Search for the cell housing the specified text and yield its (x, y) center coordinate. 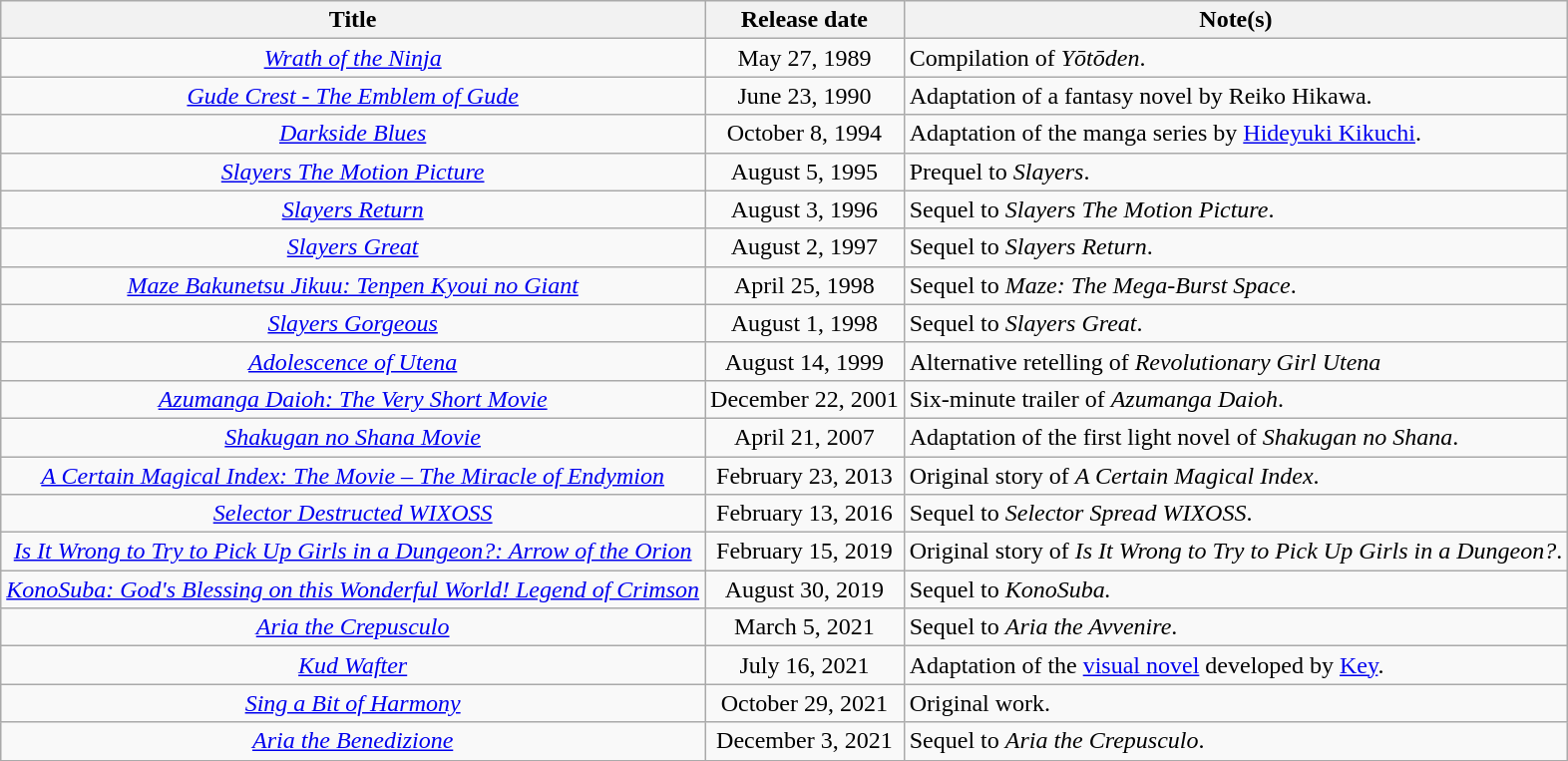
Slayers Great (353, 247)
Sing a Bit of Harmony (353, 703)
Aria the Crepusculo (353, 627)
Adaptation of the manga series by Hideyuki Kikuchi. (1235, 134)
Original story of Is It Wrong to Try to Pick Up Girls in a Dungeon?. (1235, 552)
A Certain Magical Index: The Movie – The Miracle of Endymion (353, 476)
Title (353, 20)
August 5, 1995 (805, 172)
Wrath of the Ninja (353, 58)
August 30, 2019 (805, 589)
Sequel to KonoSuba. (1235, 589)
Sequel to Slayers Great. (1235, 323)
Sequel to Aria the Avvenire. (1235, 627)
Adaptation of a fantasy novel by Reiko Hikawa. (1235, 96)
October 29, 2021 (805, 703)
August 3, 1996 (805, 209)
Note(s) (1235, 20)
Aria the Benedizione (353, 741)
February 13, 2016 (805, 514)
Original work. (1235, 703)
February 15, 2019 (805, 552)
KonoSuba: God's Blessing on this Wonderful World! Legend of Crimson (353, 589)
Azumanga Daioh: The Very Short Movie (353, 399)
July 16, 2021 (805, 665)
Prequel to Slayers. (1235, 172)
Kud Wafter (353, 665)
Sequel to Selector Spread WIXOSS. (1235, 514)
April 25, 1998 (805, 285)
February 23, 2013 (805, 476)
Gude Crest - The Emblem of Gude (353, 96)
Darkside Blues (353, 134)
Compilation of Yōtōden. (1235, 58)
August 14, 1999 (805, 361)
May 27, 1989 (805, 58)
October 8, 1994 (805, 134)
Is It Wrong to Try to Pick Up Girls in a Dungeon?: Arrow of the Orion (353, 552)
Adaptation of the visual novel developed by Key. (1235, 665)
June 23, 1990 (805, 96)
Slayers Return (353, 209)
March 5, 2021 (805, 627)
Six-minute trailer of Azumanga Daioh. (1235, 399)
Release date (805, 20)
Sequel to Maze: The Mega-Burst Space. (1235, 285)
April 21, 2007 (805, 437)
Slayers Gorgeous (353, 323)
December 3, 2021 (805, 741)
August 1, 1998 (805, 323)
Alternative retelling of Revolutionary Girl Utena (1235, 361)
Sequel to Aria the Crepusculo. (1235, 741)
Adolescence of Utena (353, 361)
Adaptation of the first light novel of Shakugan no Shana. (1235, 437)
Shakugan no Shana Movie (353, 437)
December 22, 2001 (805, 399)
Selector Destructed WIXOSS (353, 514)
Maze Bakunetsu Jikuu: Tenpen Kyoui no Giant (353, 285)
Slayers The Motion Picture (353, 172)
Sequel to Slayers Return. (1235, 247)
August 2, 1997 (805, 247)
Original story of A Certain Magical Index. (1235, 476)
Sequel to Slayers The Motion Picture. (1235, 209)
